Identify which cell holds the provided text, then report its [x, y] central coordinate. 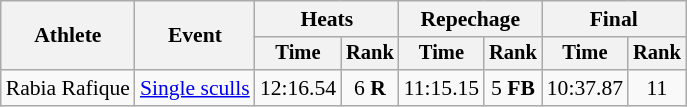
Final [614, 19]
10:37.87 [585, 88]
11:15.15 [442, 88]
Single sculls [195, 88]
Repechage [470, 19]
Heats [327, 19]
6 R [370, 88]
5 FB [513, 88]
Rabia Rafique [68, 88]
Event [195, 36]
12:16.54 [298, 88]
Athlete [68, 36]
11 [657, 88]
